Locate the cell with the specified text and output its (x, y) center coordinate. 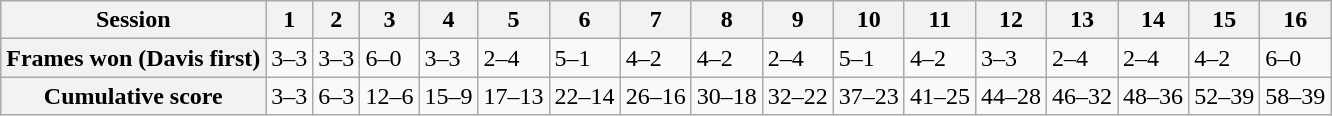
6–3 (336, 96)
17–13 (514, 96)
26–16 (656, 96)
10 (868, 20)
52–39 (1224, 96)
11 (940, 20)
12–6 (390, 96)
2 (336, 20)
32–22 (798, 96)
58–39 (1296, 96)
5 (514, 20)
41–25 (940, 96)
12 (1010, 20)
46–32 (1082, 96)
9 (798, 20)
Session (134, 20)
44–28 (1010, 96)
15 (1224, 20)
16 (1296, 20)
1 (290, 20)
6 (584, 20)
30–18 (726, 96)
7 (656, 20)
Frames won (Davis first) (134, 58)
4 (448, 20)
3 (390, 20)
15–9 (448, 96)
48–36 (1154, 96)
37–23 (868, 96)
Cumulative score (134, 96)
22–14 (584, 96)
8 (726, 20)
13 (1082, 20)
14 (1154, 20)
